Determine the (X, Y) coordinate at the center of the cell enclosing the given text.  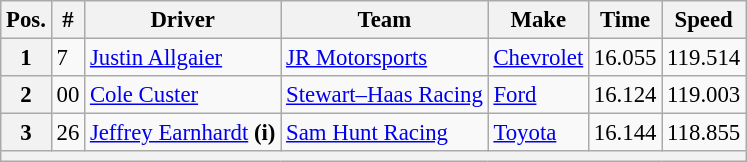
Speed (704, 20)
# (68, 20)
JR Motorsports (384, 58)
119.003 (704, 95)
16.144 (626, 133)
Team (384, 20)
Cole Custer (183, 95)
Justin Allgaier (183, 58)
Make (538, 20)
26 (68, 133)
Stewart–Haas Racing (384, 95)
3 (26, 133)
1 (26, 58)
00 (68, 95)
Time (626, 20)
7 (68, 58)
Toyota (538, 133)
Sam Hunt Racing (384, 133)
Driver (183, 20)
Pos. (26, 20)
16.055 (626, 58)
2 (26, 95)
16.124 (626, 95)
Jeffrey Earnhardt (i) (183, 133)
Ford (538, 95)
Chevrolet (538, 58)
119.514 (704, 58)
118.855 (704, 133)
